Extract the [x, y] coordinate from the center of the cell holding the provided text.  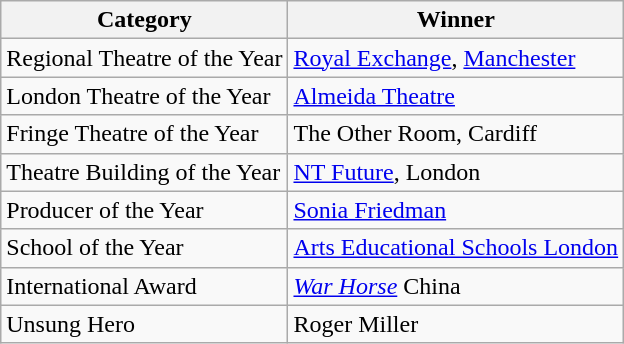
Producer of the Year [144, 210]
Unsung Hero [144, 324]
Roger Miller [456, 324]
International Award [144, 286]
London Theatre of the Year [144, 96]
Fringe Theatre of the Year [144, 134]
School of the Year [144, 248]
Category [144, 20]
Arts Educational Schools London [456, 248]
Royal Exchange, Manchester [456, 58]
Theatre Building of the Year [144, 172]
Winner [456, 20]
Regional Theatre of the Year [144, 58]
NT Future, London [456, 172]
Almeida Theatre [456, 96]
War Horse China [456, 286]
The Other Room, Cardiff [456, 134]
Sonia Friedman [456, 210]
